Find where the given text appears and provide that cell's center as [x, y] coordinate. 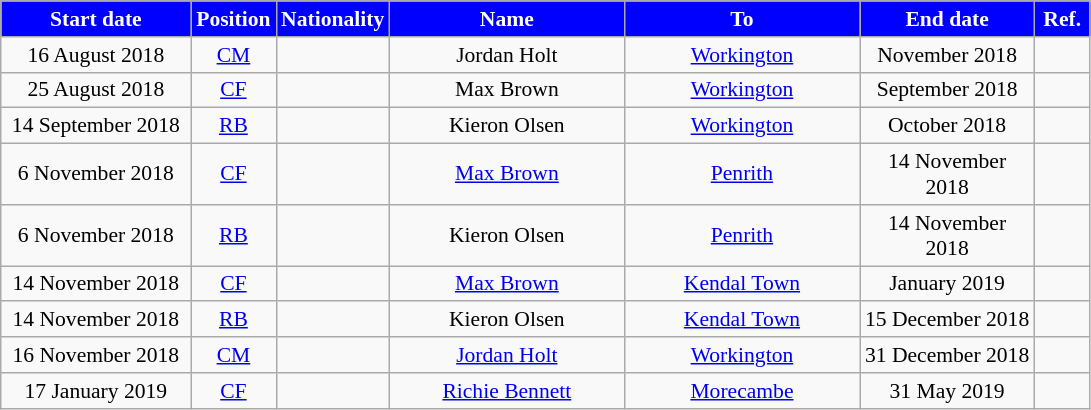
Position [234, 19]
Richie Bennett [506, 391]
17 January 2019 [96, 391]
31 May 2019 [948, 391]
15 December 2018 [948, 320]
Start date [96, 19]
September 2018 [948, 90]
Nationality [332, 19]
January 2019 [948, 284]
Morecambe [742, 391]
16 November 2018 [96, 355]
16 August 2018 [96, 55]
14 September 2018 [96, 126]
Ref. [1062, 19]
25 August 2018 [96, 90]
October 2018 [948, 126]
To [742, 19]
November 2018 [948, 55]
31 December 2018 [948, 355]
End date [948, 19]
Name [506, 19]
